Pinpoint the cell where the given text exists, returning its (x, y) midpoint coordinate. 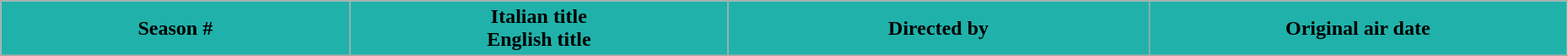
Original air date (1358, 29)
Season # (175, 29)
Italian titleEnglish title (539, 29)
Directed by (938, 29)
